Return [X, Y] of the center of cell containing provided text 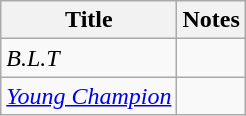
Young Champion [89, 96]
Title [89, 20]
B.L.T [89, 58]
Notes [211, 20]
